Determine the (X, Y) coordinate at the center of the cell enclosing the given text.  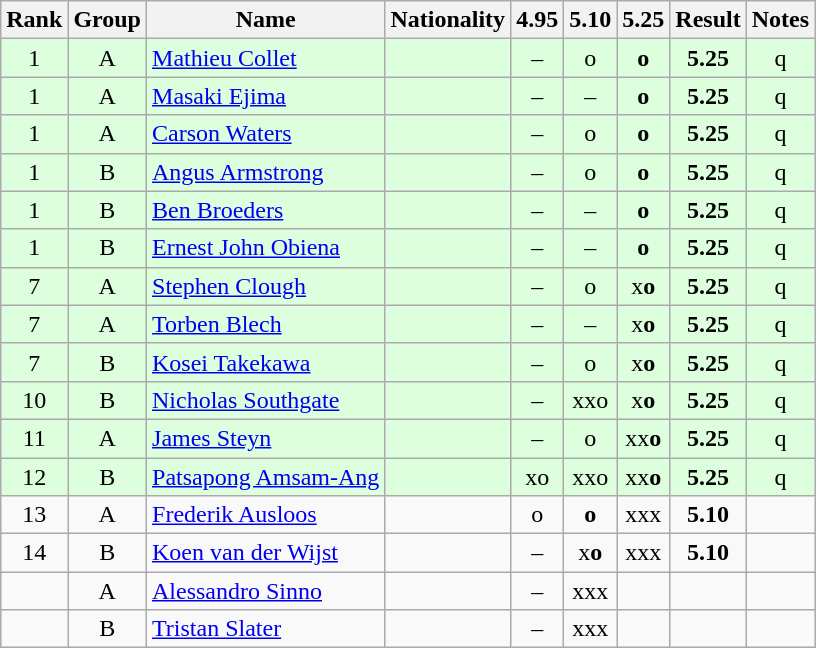
Rank (34, 20)
14 (34, 553)
4.95 (538, 20)
11 (34, 438)
Result (708, 20)
13 (34, 515)
12 (34, 477)
Name (266, 20)
Tristan Slater (266, 629)
Carson Waters (266, 134)
Notes (780, 20)
Ernest John Obiena (266, 248)
10 (34, 400)
Torben Blech (266, 324)
Alessandro Sinno (266, 591)
Kosei Takekawa (266, 362)
Nationality (448, 20)
Stephen Clough (266, 286)
Nicholas Southgate (266, 400)
James Steyn (266, 438)
Koen van der Wijst (266, 553)
Group (108, 20)
Masaki Ejima (266, 96)
Mathieu Collet (266, 58)
Frederik Ausloos (266, 515)
Patsapong Amsam-Ang (266, 477)
Angus Armstrong (266, 172)
Ben Broeders (266, 210)
